Pinpoint the cell where the given text exists, returning its [X, Y] midpoint coordinate. 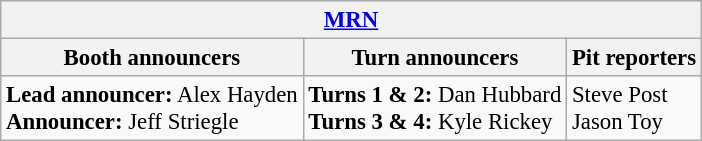
Turn announcers [435, 58]
MRN [352, 20]
Pit reporters [634, 58]
Booth announcers [152, 58]
Steve PostJason Toy [634, 108]
Turns 1 & 2: Dan HubbardTurns 3 & 4: Kyle Rickey [435, 108]
Lead announcer: Alex HaydenAnnouncer: Jeff Striegle [152, 108]
